Capture the cell that displays the provided text and extract its [x, y] central coordinate. 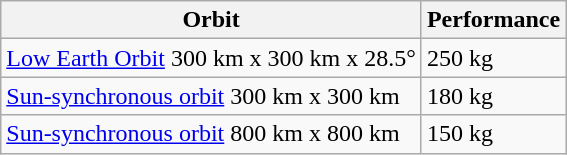
180 kg [493, 96]
Sun-synchronous orbit 300 km x 300 km [212, 96]
Sun-synchronous orbit 800 km x 800 km [212, 134]
250 kg [493, 58]
150 kg [493, 134]
Performance [493, 20]
Orbit [212, 20]
Low Earth Orbit 300 km x 300 km x 28.5° [212, 58]
